Search for the cell housing the specified text and yield its (X, Y) center coordinate. 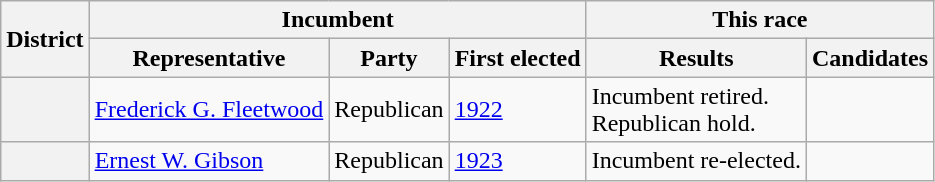
Frederick G. Fleetwood (209, 110)
1922 (518, 110)
1923 (518, 161)
Incumbent (338, 20)
Representative (209, 58)
This race (760, 20)
First elected (518, 58)
Party (389, 58)
Results (696, 58)
Ernest W. Gibson (209, 161)
District (45, 39)
Incumbent retired.Republican hold. (696, 110)
Candidates (870, 58)
Incumbent re-elected. (696, 161)
